Scan for the cell matching the given text and deliver its (X, Y) coordinate at center. 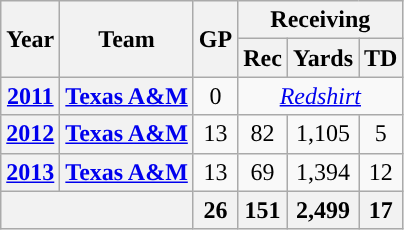
1,394 (322, 172)
82 (263, 134)
17 (381, 210)
0 (215, 96)
Receiving (320, 20)
2,499 (322, 210)
GP (215, 39)
5 (381, 134)
Yards (322, 58)
1,105 (322, 134)
151 (263, 210)
TD (381, 58)
2013 (30, 172)
26 (215, 210)
Team (127, 39)
69 (263, 172)
2012 (30, 134)
Redshirt (320, 96)
2011 (30, 96)
Year (30, 39)
Rec (263, 58)
12 (381, 172)
